Detect which cell encompasses the target text, then output its (x, y) center coordinate. 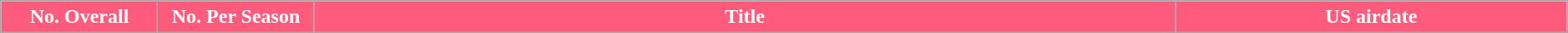
No. Overall (79, 17)
Title (745, 17)
No. Per Season (236, 17)
US airdate (1371, 17)
